Determine the [X, Y] coordinate at the center of the cell enclosing the given text.  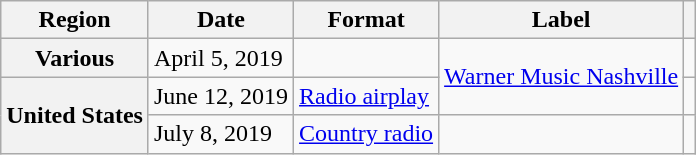
Radio airplay [366, 96]
United States [75, 115]
Various [75, 58]
June 12, 2019 [220, 96]
April 5, 2019 [220, 58]
Date [220, 20]
Region [75, 20]
Format [366, 20]
July 8, 2019 [220, 134]
Country radio [366, 134]
Warner Music Nashville [562, 77]
Label [562, 20]
